For the text-containing cell, return its midpoint in [x, y] coordinate format. 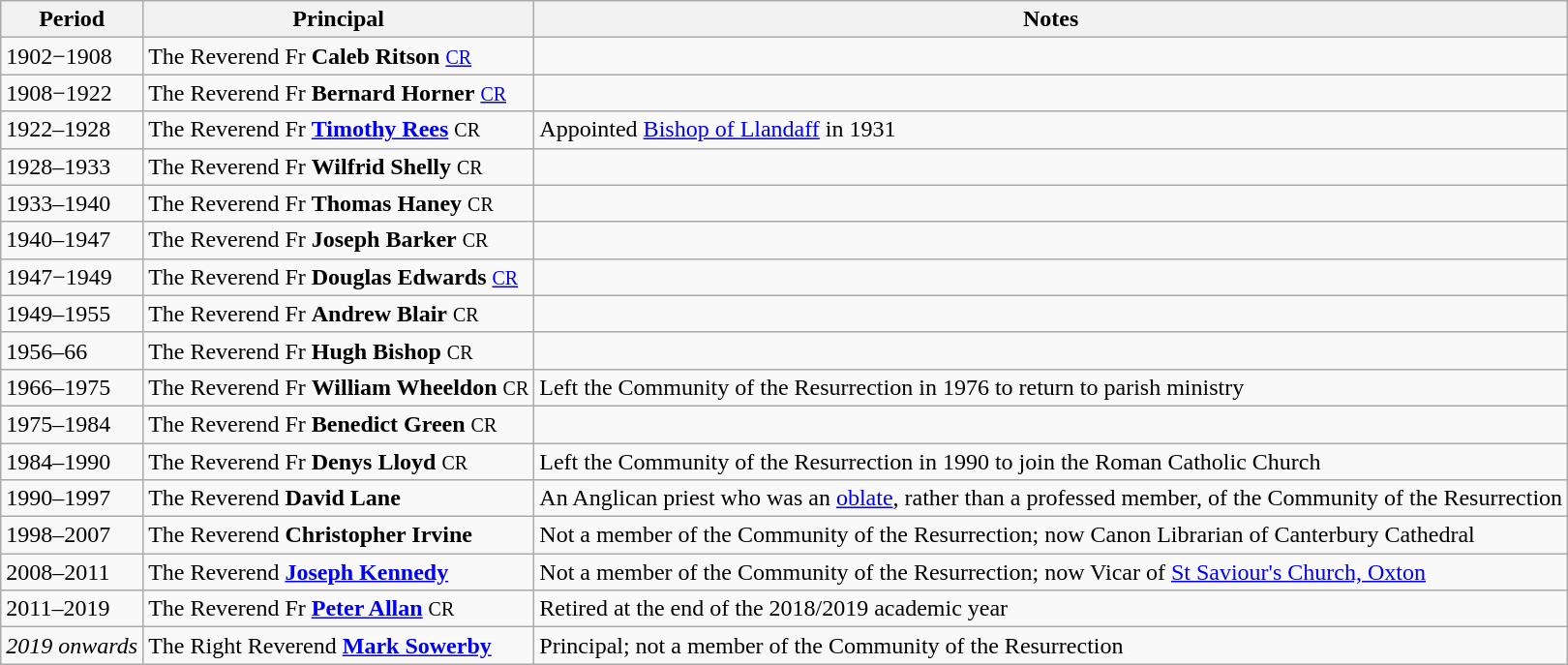
1984–1990 [72, 462]
2019 onwards [72, 646]
Not a member of the Community of the Resurrection; now Vicar of St Saviour's Church, Oxton [1051, 572]
Retired at the end of the 2018/2019 academic year [1051, 609]
The Reverend Christopher Irvine [339, 535]
Left the Community of the Resurrection in 1976 to return to parish ministry [1051, 387]
The Reverend Fr Caleb Ritson CR [339, 56]
The Reverend Fr Bernard Horner CR [339, 93]
The Reverend David Lane [339, 499]
An Anglican priest who was an oblate, rather than a professed member, of the Community of the Resurrection [1051, 499]
The Reverend Fr Wilfrid Shelly CR [339, 166]
The Reverend Fr Benedict Green CR [339, 424]
The Reverend Fr Andrew Blair CR [339, 314]
1975–1984 [72, 424]
The Reverend Fr Peter Allan CR [339, 609]
1947−1949 [72, 277]
Appointed Bishop of Llandaff in 1931 [1051, 130]
Notes [1051, 19]
1990–1997 [72, 499]
The Reverend Joseph Kennedy [339, 572]
The Reverend Fr Hugh Bishop CR [339, 350]
1908−1922 [72, 93]
1998–2007 [72, 535]
2011–2019 [72, 609]
1956–66 [72, 350]
Principal; not a member of the Community of the Resurrection [1051, 646]
Not a member of the Community of the Resurrection; now Canon Librarian of Canterbury Cathedral [1051, 535]
The Reverend Fr Thomas Haney CR [339, 203]
1940–1947 [72, 240]
The Reverend Fr Douglas Edwards CR [339, 277]
Left the Community of the Resurrection in 1990 to join the Roman Catholic Church [1051, 462]
1902−1908 [72, 56]
Principal [339, 19]
Period [72, 19]
The Reverend Fr William Wheeldon CR [339, 387]
1933–1940 [72, 203]
1928–1933 [72, 166]
The Right Reverend Mark Sowerby [339, 646]
The Reverend Fr Joseph Barker CR [339, 240]
1949–1955 [72, 314]
The Reverend Fr Timothy Rees CR [339, 130]
2008–2011 [72, 572]
1922–1928 [72, 130]
1966–1975 [72, 387]
The Reverend Fr Denys Lloyd CR [339, 462]
